Detect which cell encompasses the target text, then output its (x, y) center coordinate. 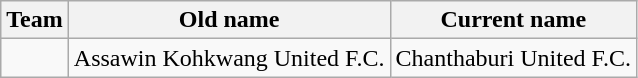
Current name (513, 20)
Chanthaburi United F.C. (513, 58)
Old name (229, 20)
Team (35, 20)
Assawin Kohkwang United F.C. (229, 58)
